Return [X, Y] of the center of cell containing provided text 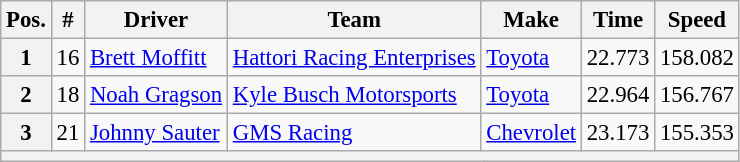
158.082 [698, 58]
Hattori Racing Enterprises [354, 58]
Brett Moffitt [156, 58]
Pos. [26, 20]
Team [354, 20]
3 [26, 133]
Driver [156, 20]
Speed [698, 20]
155.353 [698, 133]
16 [68, 58]
# [68, 20]
GMS Racing [354, 133]
22.964 [618, 95]
Johnny Sauter [156, 133]
23.173 [618, 133]
Kyle Busch Motorsports [354, 95]
Make [531, 20]
Time [618, 20]
22.773 [618, 58]
21 [68, 133]
2 [26, 95]
18 [68, 95]
1 [26, 58]
Noah Gragson [156, 95]
Chevrolet [531, 133]
156.767 [698, 95]
